From the cell containing the given text, extract its center point as [X, Y] coordinate. 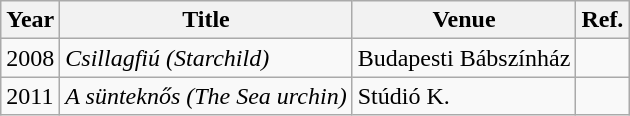
Budapesti Bábszínház [464, 58]
Stúdió K. [464, 96]
Title [206, 20]
Year [30, 20]
2008 [30, 58]
Csillagfiú (Starchild) [206, 58]
A sünteknős (The Sea urchin) [206, 96]
Venue [464, 20]
Ref. [602, 20]
2011 [30, 96]
